Determine the (X, Y) coordinate at the center of the cell enclosing the given text.  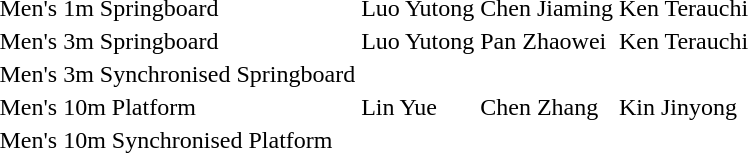
Lin Yue (418, 107)
Luo Yutong (418, 41)
Chen Zhang (547, 107)
Pan Zhaowei (547, 41)
